Search for the cell housing the specified text and yield its [X, Y] center coordinate. 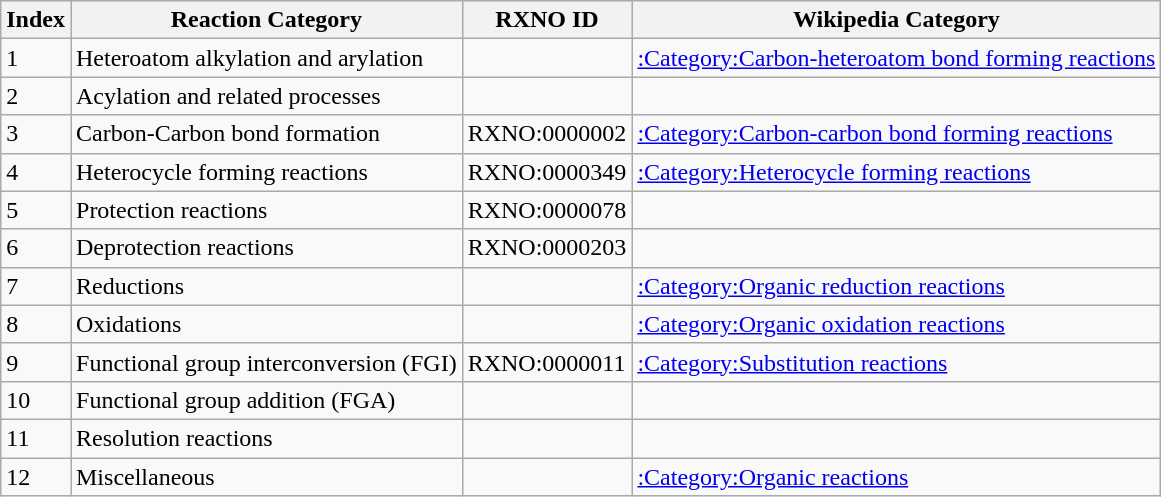
:Category:Organic reactions [896, 477]
Protection reactions [266, 210]
Reductions [266, 286]
:Category:Organic reduction reactions [896, 286]
10 [36, 400]
Acylation and related processes [266, 96]
Functional group interconversion (FGI) [266, 362]
Deprotection reactions [266, 248]
Oxidations [266, 324]
Index [36, 20]
RXNO:0000011 [547, 362]
RXNO:0000203 [547, 248]
:Category:Heterocycle forming reactions [896, 172]
:Category:Carbon-carbon bond forming reactions [896, 134]
Carbon-Carbon bond formation [266, 134]
RXNO:0000349 [547, 172]
9 [36, 362]
Resolution reactions [266, 438]
Heteroatom alkylation and arylation [266, 58]
12 [36, 477]
8 [36, 324]
4 [36, 172]
11 [36, 438]
:Category:Substitution reactions [896, 362]
Functional group addition (FGA) [266, 400]
1 [36, 58]
RXNO:0000002 [547, 134]
2 [36, 96]
7 [36, 286]
Wikipedia Category [896, 20]
RXNO ID [547, 20]
Heterocycle forming reactions [266, 172]
5 [36, 210]
Miscellaneous [266, 477]
:Category:Organic oxidation reactions [896, 324]
3 [36, 134]
Reaction Category [266, 20]
6 [36, 248]
:Category:Carbon-heteroatom bond forming reactions [896, 58]
RXNO:0000078 [547, 210]
